Extract the [x, y] coordinate from the center of the cell holding the provided text.  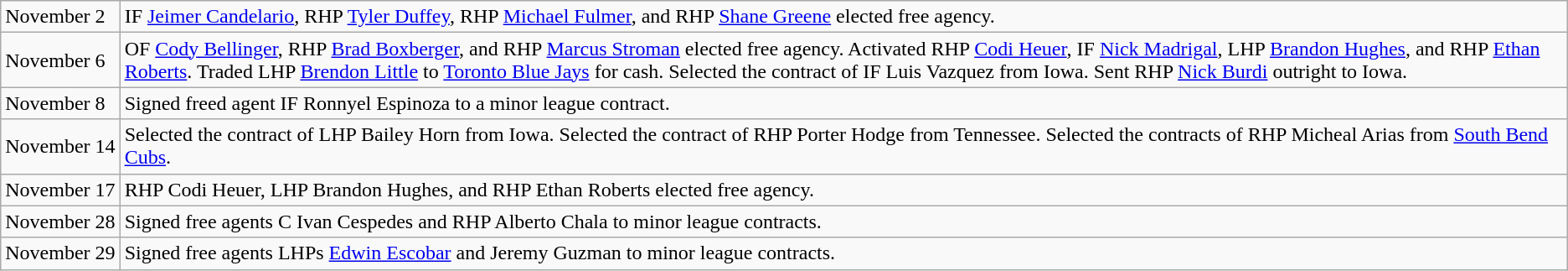
IF Jeimer Candelario, RHP Tyler Duffey, RHP Michael Fulmer, and RHP Shane Greene elected free agency. [843, 17]
November 2 [60, 17]
November 29 [60, 253]
Signed freed agent IF Ronnyel Espinoza to a minor league contract. [843, 103]
November 17 [60, 190]
RHP Codi Heuer, LHP Brandon Hughes, and RHP Ethan Roberts elected free agency. [843, 190]
Signed free agents C Ivan Cespedes and RHP Alberto Chala to minor league contracts. [843, 221]
November 28 [60, 221]
Signed free agents LHPs Edwin Escobar and Jeremy Guzman to minor league contracts. [843, 253]
November 14 [60, 146]
November 6 [60, 60]
November 8 [60, 103]
